Detect which cell encompasses the target text, then output its [x, y] center coordinate. 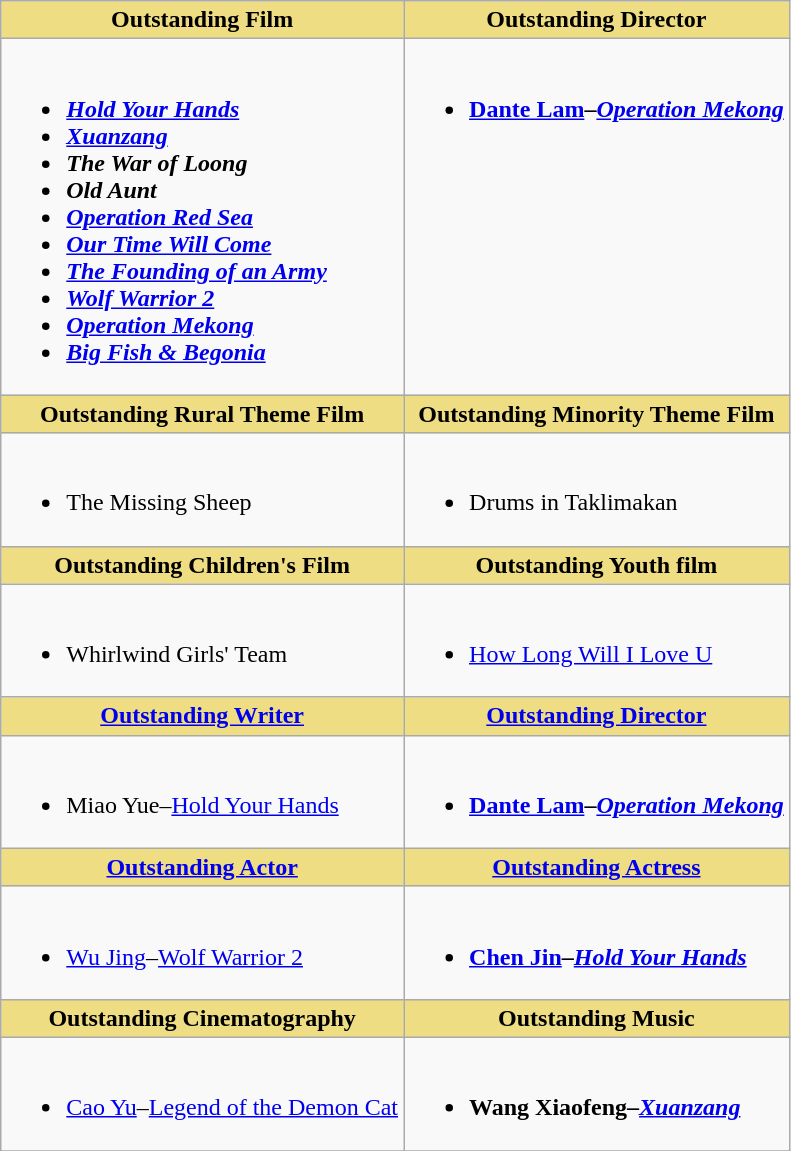
Outstanding Cinematography [202, 1018]
Miao Yue–Hold Your Hands [202, 792]
How Long Will I Love U [597, 640]
Chen Jin–Hold Your Hands [597, 942]
Outstanding Film [202, 20]
Outstanding Music [597, 1018]
Wang Xiaofeng–Xuanzang [597, 1094]
Outstanding Children's Film [202, 565]
Drums in Taklimakan [597, 490]
Wu Jing–Wolf Warrior 2 [202, 942]
Outstanding Writer [202, 716]
Outstanding Rural Theme Film [202, 414]
Outstanding Youth film [597, 565]
Outstanding Minority Theme Film [597, 414]
Outstanding Actor [202, 867]
Cao Yu–Legend of the Demon Cat [202, 1094]
Whirlwind Girls' Team [202, 640]
The Missing Sheep [202, 490]
Outstanding Actress [597, 867]
